Scan for the cell matching the given text and deliver its (x, y) coordinate at center. 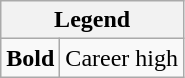
Career high (122, 58)
Bold (30, 58)
Legend (92, 20)
